Return (X, Y) of the center of cell containing provided text 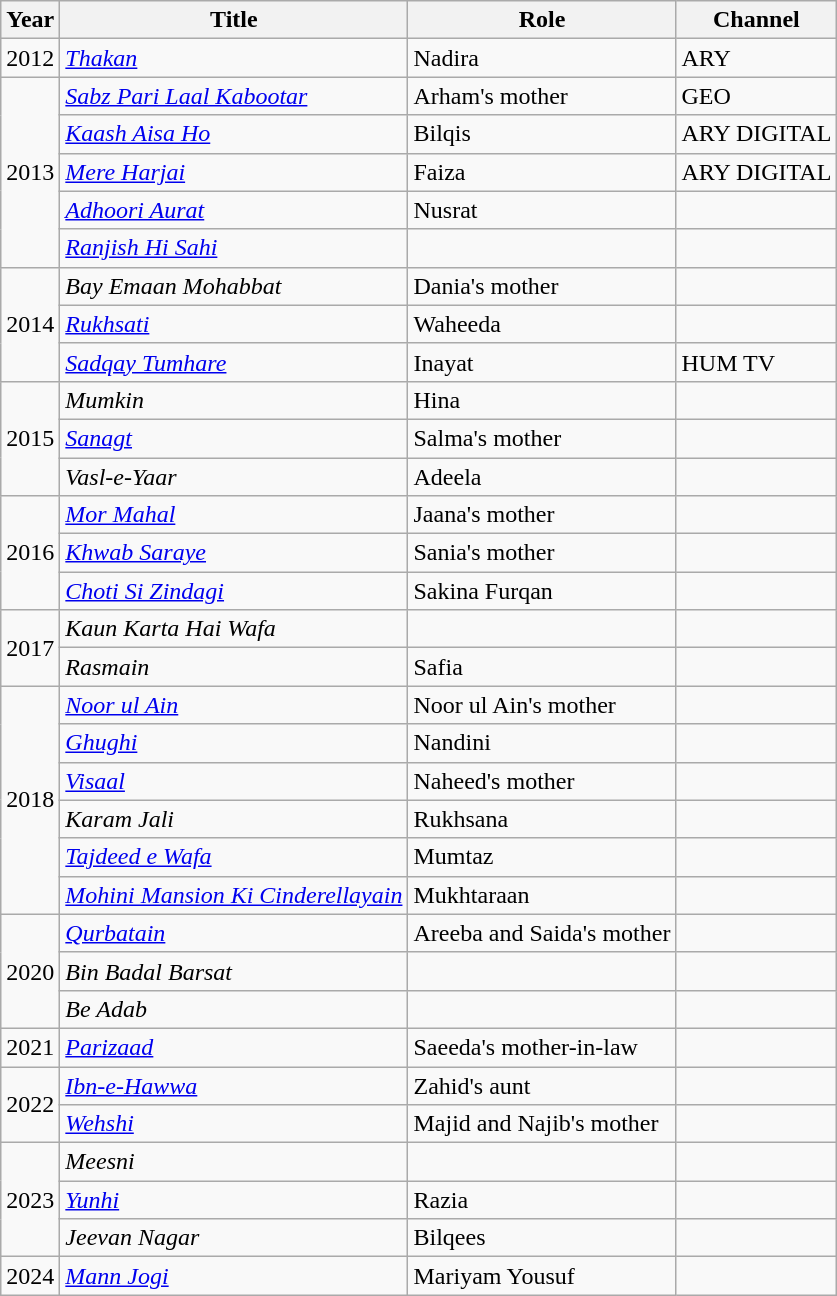
Adhoori Aurat (234, 210)
Khwab Saraye (234, 553)
Parizaad (234, 1047)
2020 (30, 971)
Role (542, 20)
Rasmain (234, 667)
Sanagt (234, 438)
Rukhsana (542, 819)
2024 (30, 1276)
HUM TV (756, 362)
2018 (30, 800)
Faiza (542, 172)
Mere Harjai (234, 172)
Noor ul Ain (234, 705)
Kaun Karta Hai Wafa (234, 629)
Ghughi (234, 743)
Channel (756, 20)
2012 (30, 58)
Bilqis (542, 134)
2016 (30, 553)
Sabz Pari Laal Kabootar (234, 96)
Adeela (542, 477)
Bilqees (542, 1238)
ARY (756, 58)
2021 (30, 1047)
2013 (30, 172)
Vasl-e-Yaar (234, 477)
Mukhtaraan (542, 895)
2015 (30, 438)
Year (30, 20)
Mann Jogi (234, 1276)
Bin Badal Barsat (234, 971)
Meesni (234, 1162)
Thakan (234, 58)
Zahid's aunt (542, 1085)
Naheed's mother (542, 781)
Saeeda's mother-in-law (542, 1047)
Majid and Najib's mother (542, 1124)
Nusrat (542, 210)
Jeevan Nagar (234, 1238)
2023 (30, 1200)
Visaal (234, 781)
Mumkin (234, 400)
Mohini Mansion Ki Cinderellayain (234, 895)
Waheeda (542, 324)
Kaash Aisa Ho (234, 134)
Ranjish Hi Sahi (234, 248)
Qurbatain (234, 933)
2022 (30, 1104)
Nadira (542, 58)
Arham's mother (542, 96)
Hina (542, 400)
2017 (30, 648)
Safia (542, 667)
Dania's mother (542, 286)
Nandini (542, 743)
Ibn-e-Hawwa (234, 1085)
Mumtaz (542, 857)
Areeba and Saida's mother (542, 933)
Karam Jali (234, 819)
Tajdeed e Wafa (234, 857)
Yunhi (234, 1200)
Razia (542, 1200)
Mor Mahal (234, 515)
Rukhsati (234, 324)
GEO (756, 96)
Mariyam Yousuf (542, 1276)
Choti Si Zindagi (234, 591)
Wehshi (234, 1124)
Title (234, 20)
Salma's mother (542, 438)
Be Adab (234, 1009)
Noor ul Ain's mother (542, 705)
Sakina Furqan (542, 591)
2014 (30, 324)
Jaana's mother (542, 515)
Sania's mother (542, 553)
Inayat (542, 362)
Bay Emaan Mohabbat (234, 286)
Sadqay Tumhare (234, 362)
